Find where the given text appears and provide that cell's center as (x, y) coordinate. 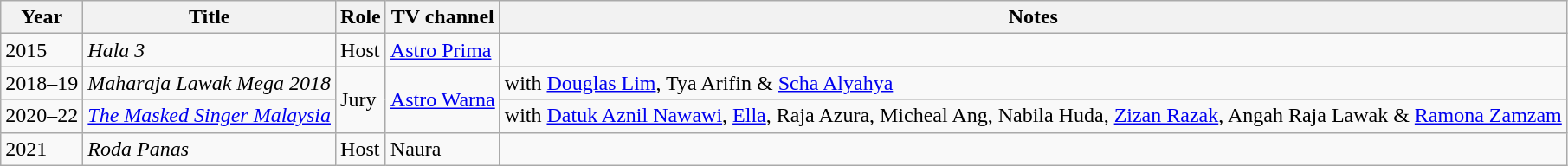
with Douglas Lim, Tya Arifin & Scha Alyahya (1033, 83)
Naura (442, 149)
Year (42, 17)
2021 (42, 149)
2018–19 (42, 83)
Hala 3 (210, 50)
2015 (42, 50)
Astro Prima (442, 50)
with Datuk Aznil Nawawi, Ella, Raja Azura, Micheal Ang, Nabila Huda, Zizan Razak, Angah Raja Lawak & Ramona Zamzam (1033, 116)
Title (210, 17)
The Masked Singer Malaysia (210, 116)
Maharaja Lawak Mega 2018 (210, 83)
TV channel (442, 17)
2020–22 (42, 116)
Notes (1033, 17)
Role (361, 17)
Astro Warna (442, 99)
Jury (361, 99)
Roda Panas (210, 149)
